From the cell containing the given text, extract its center point as (x, y) coordinate. 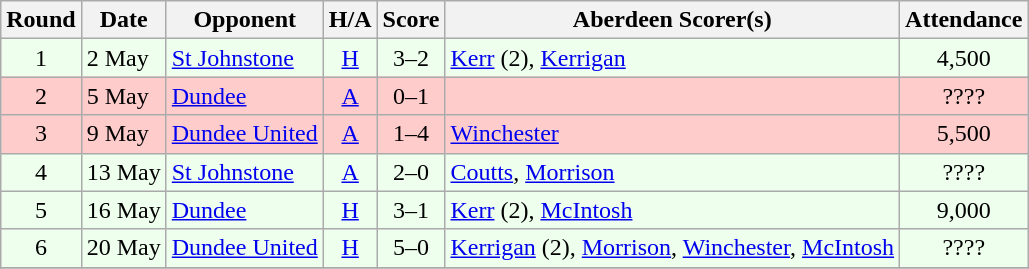
Date (124, 20)
2 (41, 96)
3–1 (411, 210)
Kerr (2), Kerrigan (672, 58)
Winchester (672, 134)
Round (41, 20)
Kerr (2), McIntosh (672, 210)
6 (41, 248)
1 (41, 58)
3–2 (411, 58)
0–1 (411, 96)
20 May (124, 248)
1–4 (411, 134)
Coutts, Morrison (672, 172)
Opponent (244, 20)
Score (411, 20)
2 May (124, 58)
3 (41, 134)
9,000 (964, 210)
4,500 (964, 58)
5,500 (964, 134)
4 (41, 172)
Aberdeen Scorer(s) (672, 20)
5 May (124, 96)
16 May (124, 210)
Attendance (964, 20)
5–0 (411, 248)
9 May (124, 134)
5 (41, 210)
Kerrigan (2), Morrison, Winchester, McIntosh (672, 248)
2–0 (411, 172)
13 May (124, 172)
H/A (350, 20)
